Search for the cell housing the specified text and yield its (X, Y) center coordinate. 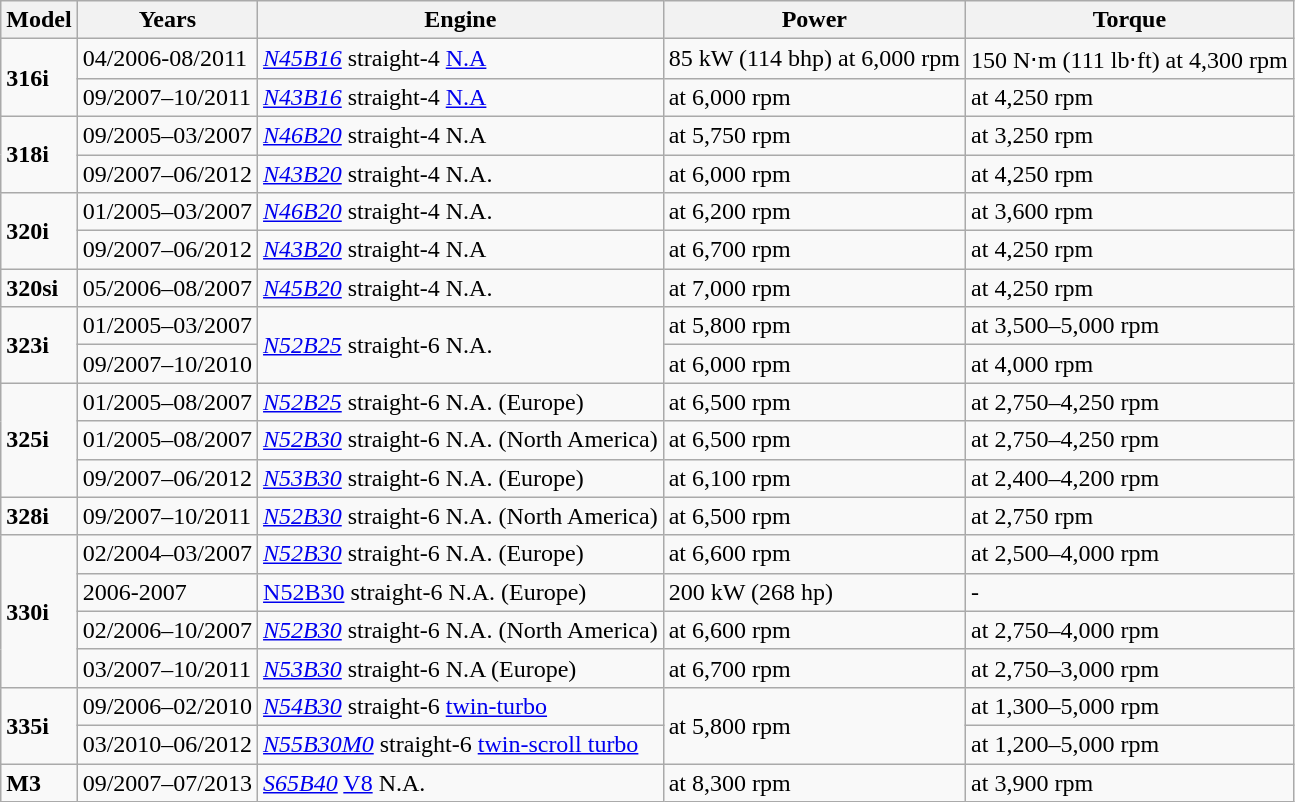
325i (39, 440)
09/2007–10/2010 (167, 364)
09/2005–03/2007 (167, 135)
320si (39, 288)
N46B20 straight-4 N.A (461, 135)
02/2004–03/2007 (167, 554)
at 2,400–4,200 rpm (1130, 478)
at 6,100 rpm (814, 478)
at 5,750 rpm (814, 135)
Engine (461, 20)
316i (39, 78)
at 3,500–5,000 rpm (1130, 326)
N54B30 straight-6 twin-turbo (461, 706)
at 8,300 rpm (814, 783)
Years (167, 20)
330i (39, 611)
N55B30M0 straight-6 twin-scroll turbo (461, 744)
320i (39, 231)
03/2007–10/2011 (167, 668)
N52B25 straight-6 N.A. (Europe) (461, 402)
at 3,900 rpm (1130, 783)
at 4,000 rpm (1130, 364)
02/2006–10/2007 (167, 630)
Torque (1130, 20)
at 3,600 rpm (1130, 212)
200 kW (268 hp) (814, 592)
150 N⋅m (111 lb⋅ft) at 4,300 rpm (1130, 59)
N46B20 straight-4 N.A. (461, 212)
S65B40 V8 N.A. (461, 783)
at 2,750–3,000 rpm (1130, 668)
335i (39, 725)
05/2006–08/2007 (167, 288)
03/2010–06/2012 (167, 744)
85 kW (114 bhp) at 6,000 rpm (814, 59)
328i (39, 516)
at 2,750 rpm (1130, 516)
09/2006–02/2010 (167, 706)
at 3,250 rpm (1130, 135)
at 1,200–5,000 rpm (1130, 744)
at 2,750–4,000 rpm (1130, 630)
N53B30 straight-6 N.A. (Europe) (461, 478)
at 2,500–4,000 rpm (1130, 554)
N43B20 straight-4 N.A (461, 250)
- (1130, 592)
Model (39, 20)
N52B25 straight-6 N.A. (461, 345)
at 6,200 rpm (814, 212)
at 1,300–5,000 rpm (1130, 706)
09/2007–07/2013 (167, 783)
318i (39, 154)
at 7,000 rpm (814, 288)
323i (39, 345)
Power (814, 20)
M3 (39, 783)
N45B16 straight-4 N.A (461, 59)
N43B16 straight-4 N.A (461, 97)
N53B30 straight-6 N.A (Europe) (461, 668)
04/2006-08/2011 (167, 59)
N45B20 straight-4 N.A. (461, 288)
2006-2007 (167, 592)
N43B20 straight-4 N.A. (461, 173)
